Pinpoint the cell where the given text exists, returning its (X, Y) midpoint coordinate. 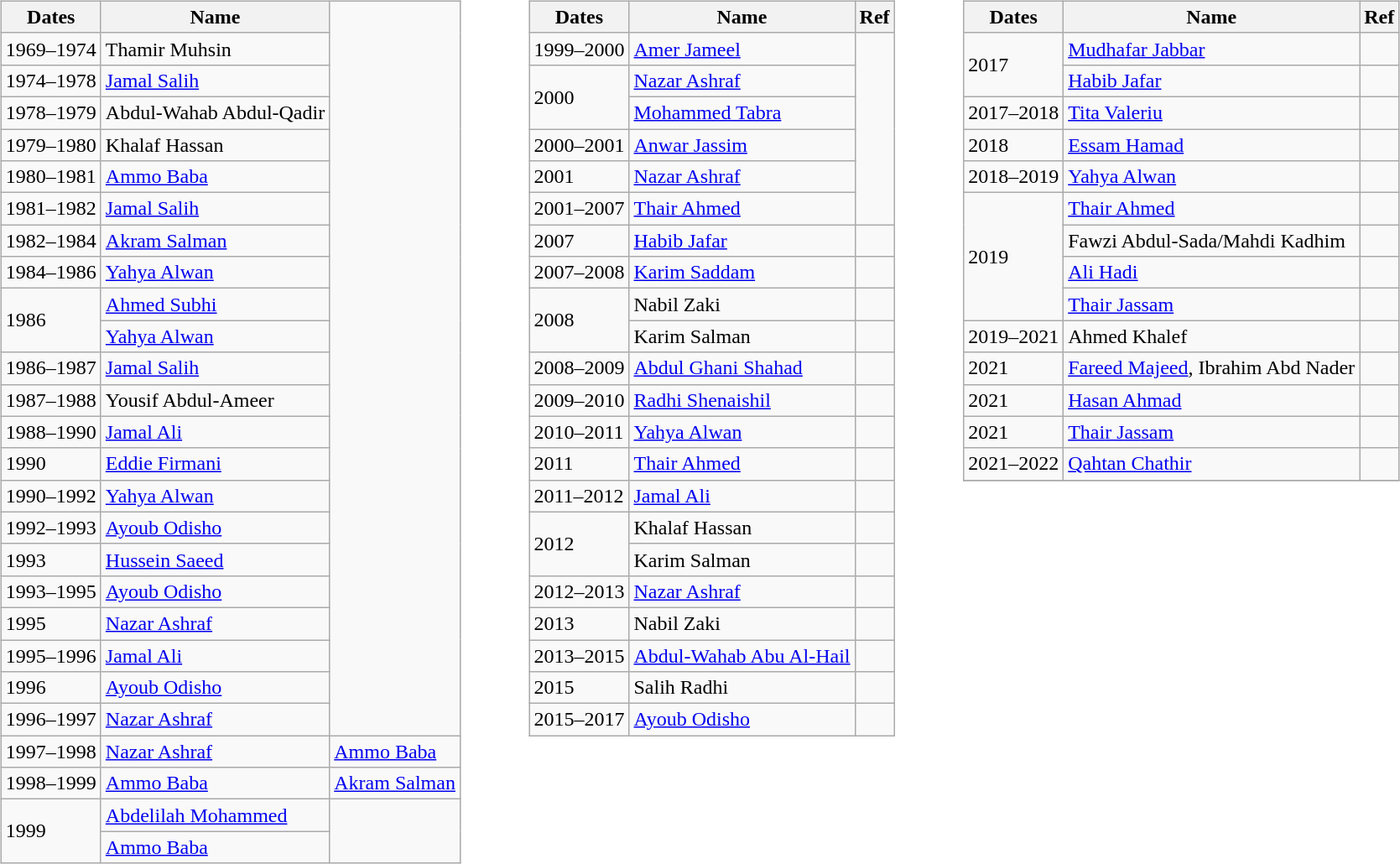
2021–2022 (1013, 464)
2000–2001 (579, 145)
1990 (50, 464)
1995–1996 (50, 655)
Tita Valeriu (1211, 112)
Abdelilah Mohammed (215, 815)
1984–1986 (50, 273)
1982–1984 (50, 241)
Salih Radhi (742, 688)
2012 (579, 544)
Essam Hamad (1211, 145)
Ahmed Subhi (215, 304)
1987–1988 (50, 400)
1974–1978 (50, 81)
Karim Saddam (742, 273)
2017–2018 (1013, 112)
2018–2019 (1013, 177)
1986 (50, 320)
2011–2012 (579, 496)
2018 (1013, 145)
1981–1982 (50, 209)
Abdul-Wahab Abdul-Qadir (215, 112)
2011 (579, 464)
2019–2021 (1013, 336)
Anwar Jassim (742, 145)
1986–1987 (50, 368)
2013 (579, 623)
Yousif Abdul-Ameer (215, 400)
2017 (1013, 65)
1992–1993 (50, 528)
Hussein Saeed (215, 560)
Qahtan Chathir (1211, 464)
Hasan Ahmad (1211, 400)
Abdul Ghani Shahad (742, 368)
1995 (50, 623)
2019 (1013, 257)
1999–2000 (579, 49)
1993 (50, 560)
1978–1979 (50, 112)
1998–1999 (50, 783)
Mohammed Tabra (742, 112)
2001 (579, 177)
1996–1997 (50, 720)
2010–2011 (579, 432)
1997–1998 (50, 752)
1990–1992 (50, 496)
1988–1990 (50, 432)
1979–1980 (50, 145)
Ahmed Khalef (1211, 336)
Eddie Firmani (215, 464)
1999 (50, 831)
2007 (579, 241)
Fawzi Abdul-Sada/Mahdi Kadhim (1211, 241)
2000 (579, 96)
2001–2007 (579, 209)
2015–2017 (579, 720)
Radhi Shenaishil (742, 400)
Thamir Muhsin (215, 49)
Fareed Majeed, Ibrahim Abd Nader (1211, 368)
2013–2015 (579, 655)
2009–2010 (579, 400)
Abdul-Wahab Abu Al-Hail (742, 655)
2008–2009 (579, 368)
2015 (579, 688)
1996 (50, 688)
1980–1981 (50, 177)
Amer Jameel (742, 49)
Mudhafar Jabbar (1211, 49)
1969–1974 (50, 49)
1993–1995 (50, 591)
Ali Hadi (1211, 273)
2007–2008 (579, 273)
2008 (579, 320)
2012–2013 (579, 591)
